Search for the cell housing the specified text and yield its [X, Y] center coordinate. 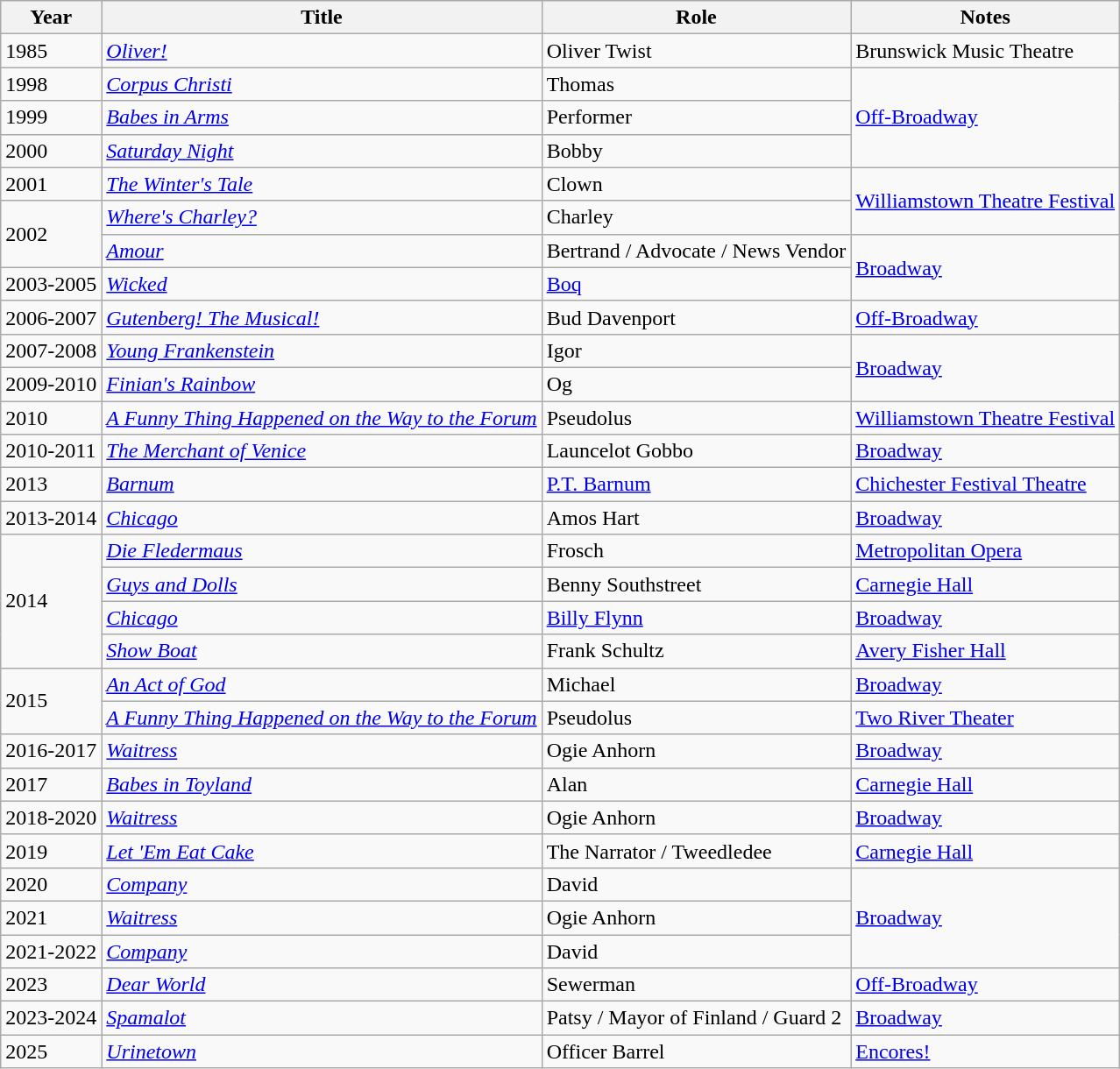
The Winter's Tale [322, 184]
Barnum [322, 485]
Benny Southstreet [696, 584]
Frank Schultz [696, 651]
Urinetown [322, 1051]
Thomas [696, 84]
Young Frankenstein [322, 350]
2010 [51, 418]
Year [51, 18]
Alan [696, 784]
Igor [696, 350]
Avery Fisher Hall [985, 651]
2019 [51, 851]
Frosch [696, 551]
2016-2017 [51, 751]
Patsy / Mayor of Finland / Guard 2 [696, 1018]
Sewerman [696, 985]
Where's Charley? [322, 217]
2021 [51, 917]
Og [696, 384]
2010-2011 [51, 451]
Guys and Dolls [322, 584]
Metropolitan Opera [985, 551]
P.T. Barnum [696, 485]
Title [322, 18]
Corpus Christi [322, 84]
The Merchant of Venice [322, 451]
Finian's Rainbow [322, 384]
2015 [51, 701]
2007-2008 [51, 350]
Oliver! [322, 51]
1985 [51, 51]
2023-2024 [51, 1018]
2003-2005 [51, 284]
2017 [51, 784]
Bud Davenport [696, 317]
Billy Flynn [696, 618]
Amour [322, 251]
Role [696, 18]
2013-2014 [51, 518]
Michael [696, 684]
An Act of God [322, 684]
Amos Hart [696, 518]
Brunswick Music Theatre [985, 51]
Notes [985, 18]
Two River Theater [985, 718]
1998 [51, 84]
Wicked [322, 284]
2025 [51, 1051]
1999 [51, 117]
Gutenberg! The Musical! [322, 317]
Spamalot [322, 1018]
2020 [51, 884]
Oliver Twist [696, 51]
Let 'Em Eat Cake [322, 851]
Die Fledermaus [322, 551]
2013 [51, 485]
Dear World [322, 985]
Encores! [985, 1051]
2009-2010 [51, 384]
2014 [51, 601]
Chichester Festival Theatre [985, 485]
Babes in Arms [322, 117]
Officer Barrel [696, 1051]
2001 [51, 184]
Charley [696, 217]
Performer [696, 117]
Show Boat [322, 651]
The Narrator / Tweedledee [696, 851]
Babes in Toyland [322, 784]
Bobby [696, 151]
Launcelot Gobbo [696, 451]
2023 [51, 985]
2002 [51, 234]
Clown [696, 184]
Saturday Night [322, 151]
Bertrand / Advocate / News Vendor [696, 251]
2000 [51, 151]
Boq [696, 284]
2006-2007 [51, 317]
2018-2020 [51, 818]
2021-2022 [51, 951]
